Identify which cell holds the provided text, then report its [x, y] central coordinate. 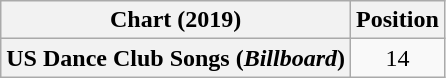
14 [398, 58]
US Dance Club Songs (Billboard) [176, 58]
Chart (2019) [176, 20]
Position [398, 20]
